Pinpoint the cell where the given text exists, returning its (X, Y) midpoint coordinate. 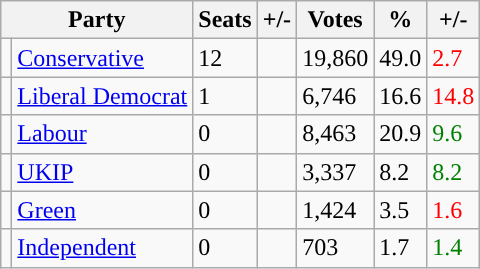
8,463 (336, 134)
Seats (225, 20)
6,746 (336, 96)
3,337 (336, 172)
Liberal Democrat (102, 96)
UKIP (102, 172)
Votes (336, 20)
2.7 (454, 58)
Independent (102, 248)
14.8 (454, 96)
% (400, 20)
1,424 (336, 210)
1.4 (454, 248)
Party (97, 20)
20.9 (400, 134)
19,860 (336, 58)
Conservative (102, 58)
49.0 (400, 58)
16.6 (400, 96)
Labour (102, 134)
1.6 (454, 210)
9.6 (454, 134)
Green (102, 210)
1.7 (400, 248)
12 (225, 58)
703 (336, 248)
1 (225, 96)
3.5 (400, 210)
